Search for the cell housing the specified text and yield its (x, y) center coordinate. 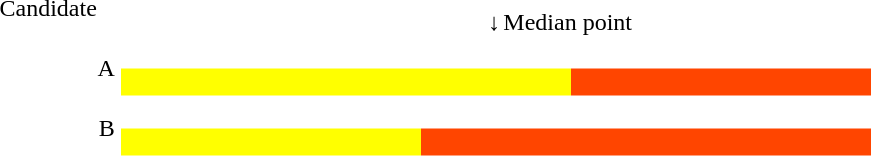
↓ (496, 22)
Median point (687, 22)
